Pinpoint the cell where the given text exists, returning its (x, y) midpoint coordinate. 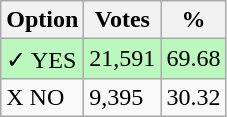
Votes (122, 20)
X NO (42, 97)
✓ YES (42, 59)
21,591 (122, 59)
30.32 (194, 97)
69.68 (194, 59)
% (194, 20)
Option (42, 20)
9,395 (122, 97)
